Extract the (x, y) coordinate from the center of the cell holding the provided text.  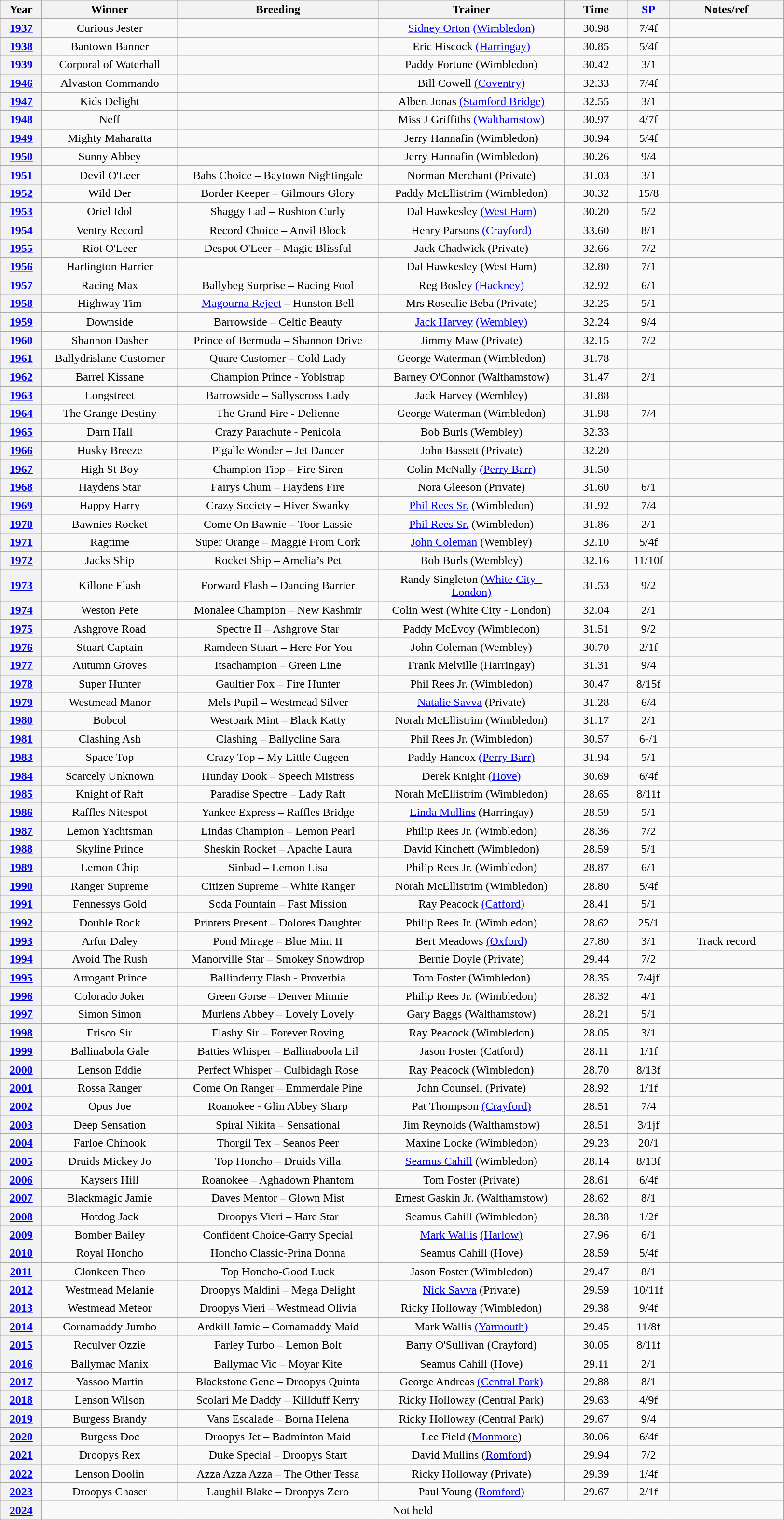
Pat Thompson (Crayford) (471, 1106)
Jason Foster (Wimbledon) (471, 1271)
Blackmagic Jamie (110, 1198)
Vans Escalade – Borna Helena (278, 1418)
1951 (21, 175)
Droopys Chaser (110, 1492)
Frank Melville (Harringay) (471, 665)
Stuart Captain (110, 647)
Maxine Locke (Wimbledon) (471, 1143)
1949 (21, 138)
Wild Der (110, 193)
1958 (21, 304)
Ventry Record (110, 230)
Droopys Maldini – Mega Delight (278, 1290)
Kids Delight (110, 101)
1967 (21, 469)
Lee Field (Monmore) (471, 1437)
Sheskin Rocket – Apache Laura (278, 849)
2024 (21, 1510)
1999 (21, 1051)
1956 (21, 267)
Champion Tipp – Fire Siren (278, 469)
Duke Special – Droopys Start (278, 1455)
1/4f (648, 1474)
Bantown Banner (110, 46)
Riot O'Leer (110, 249)
4/9f (648, 1400)
Barrowside – Celtic Beauty (278, 322)
Spiral Nikita – Sensational (278, 1125)
Citizen Supreme – White Ranger (278, 886)
2013 (21, 1308)
Confident Choice-Garry Special (278, 1235)
1972 (21, 561)
Perfect Whisper – Culbidagh Rose (278, 1069)
30.69 (596, 775)
1948 (21, 120)
31.28 (596, 702)
32.15 (596, 340)
30.06 (596, 1437)
29.47 (596, 1271)
30.97 (596, 120)
1962 (21, 377)
Autumn Groves (110, 665)
28.21 (596, 1014)
1959 (21, 322)
Trainer (471, 10)
Ballydrislane Customer (110, 359)
Double Rock (110, 923)
Scarcely Unknown (110, 775)
Hunday Dook – Speech Mistress (278, 775)
31.53 (596, 586)
Westpark Mint – Black Katty (278, 720)
31.03 (596, 175)
John Counsell (Private) (471, 1088)
Bobcol (110, 720)
Bert Meadows (Oxford) (471, 941)
1966 (21, 450)
Ray Peacock (Catford) (471, 904)
30.47 (596, 684)
Ballybeg Surprise – Racing Fool (278, 285)
The Grange Destiny (110, 414)
Ernest Gaskin Jr. (Walthamstow) (471, 1198)
1939 (21, 65)
Jim Reynolds (Walthamstow) (471, 1125)
1963 (21, 395)
Barrowside – Sallyscross Lady (278, 395)
Albert Jonas (Stamford Bridge) (471, 101)
Paradise Spectre – Lady Raft (278, 794)
31.86 (596, 524)
1/2f (648, 1216)
30.57 (596, 739)
Lenson Doolin (110, 1474)
Come On Bawnie – Toor Lassie (278, 524)
31.17 (596, 720)
Top Honcho-Good Luck (278, 1271)
Laughil Blake – Droopys Zero (278, 1492)
28.41 (596, 904)
Year (21, 10)
2001 (21, 1088)
2009 (21, 1235)
1952 (21, 193)
Track record (726, 941)
Eric Hiscock (Harringay) (471, 46)
Mark Wallis (Yarmouth) (471, 1327)
Raffles Nitespot (110, 812)
Bill Cowell (Coventry) (471, 83)
Cornamaddy Jumbo (110, 1327)
25/1 (648, 923)
Knight of Raft (110, 794)
Corporal of Waterhall (110, 65)
1977 (21, 665)
Skyline Prince (110, 849)
20/1 (648, 1143)
1950 (21, 156)
Monalee Champion – New Kashmir (278, 610)
Yankee Express – Raffles Bridge (278, 812)
2003 (21, 1125)
1991 (21, 904)
29.23 (596, 1143)
Alvaston Commando (110, 83)
Yassoo Martin (110, 1382)
SP (648, 10)
Colorado Joker (110, 996)
32.92 (596, 285)
Record Choice – Anvil Block (278, 230)
31.51 (596, 629)
Murlens Abbey – Lovely Lovely (278, 1014)
1970 (21, 524)
Lenson Eddie (110, 1069)
Jacks Ship (110, 561)
1964 (21, 414)
George Andreas (Central Park) (471, 1382)
Winner (110, 10)
31.31 (596, 665)
28.70 (596, 1069)
Rocket Ship – Amelia’s Pet (278, 561)
Daves Mentor – Glown Mist (278, 1198)
11/8f (648, 1327)
Crazy Top – My Little Cugeen (278, 757)
1995 (21, 978)
30.85 (596, 46)
Opus Joe (110, 1106)
Westmead Meteor (110, 1308)
Royal Honcho (110, 1253)
Roanokee – Aghadown Phantom (278, 1180)
6-/1 (648, 739)
Henry Parsons (Crayford) (471, 230)
Bawnies Rocket (110, 524)
9/4f (648, 1308)
Forward Flash – Dancing Barrier (278, 586)
Randy Singleton (White City - London) (471, 586)
Crazy Parachute - Penicola (278, 432)
1989 (21, 868)
1960 (21, 340)
30.42 (596, 65)
28.11 (596, 1051)
Sunny Abbey (110, 156)
Reg Bosley (Hackney) (471, 285)
28.65 (596, 794)
Lemon Yachtsman (110, 830)
2016 (21, 1363)
Printers Present – Dolores Daughter (278, 923)
1986 (21, 812)
Blackstone Gene – Droopys Quinta (278, 1382)
Farley Turbo – Lemon Bolt (278, 1345)
Highway Tim (110, 304)
Notes/ref (726, 10)
33.60 (596, 230)
Natalie Savva (Private) (471, 702)
1983 (21, 757)
Fairys Chum – Haydens Fire (278, 487)
Paul Young (Romford) (471, 1492)
2010 (21, 1253)
Ricky Holloway (Wimbledon) (471, 1308)
31.60 (596, 487)
Barney O'Connor (Walthamstow) (471, 377)
Paddy McEllistrim (Wimbledon) (471, 193)
1947 (21, 101)
29.63 (596, 1400)
Quare Customer – Cold Lady (278, 359)
Druids Mickey Jo (110, 1161)
2002 (21, 1106)
Jack Chadwick (Private) (471, 249)
1974 (21, 610)
Downside (110, 322)
Green Gorse – Denver Minnie (278, 996)
1987 (21, 830)
1969 (21, 505)
32.10 (596, 542)
Devil O'Leer (110, 175)
28.36 (596, 830)
31.98 (596, 414)
Champion Prince - Yoblstrap (278, 377)
2019 (21, 1418)
4/1 (648, 996)
Colin West (White City - London) (471, 610)
Droopys Vieri – Westmead Olivia (278, 1308)
30.94 (596, 138)
2014 (21, 1327)
Simon Simon (110, 1014)
Flashy Sir – Forever Roving (278, 1033)
Gary Baggs (Walthamstow) (471, 1014)
Border Keeper – Gilmours Glory (278, 193)
27.80 (596, 941)
2000 (21, 1069)
Clonkeen Theo (110, 1271)
1984 (21, 775)
Spectre II – Ashgrove Star (278, 629)
1980 (21, 720)
8/15f (648, 684)
Roanokee - Glin Abbey Sharp (278, 1106)
1954 (21, 230)
1997 (21, 1014)
1971 (21, 542)
Paddy McEvoy (Wimbledon) (471, 629)
Clashing Ash (110, 739)
Ashgrove Road (110, 629)
Haydens Star (110, 487)
Darn Hall (110, 432)
Droopys Rex (110, 1455)
30.70 (596, 647)
Westmead Melanie (110, 1290)
Lindas Champion – Lemon Pearl (278, 830)
Killone Flash (110, 586)
29.44 (596, 959)
Derek Knight (Hove) (471, 775)
Pigalle Wonder – Jet Dancer (278, 450)
David Kinchett (Wimbledon) (471, 849)
Colin McNally (Perry Barr) (471, 469)
28.87 (596, 868)
Time (596, 10)
Ballymac Manix (110, 1363)
28.35 (596, 978)
1957 (21, 285)
31.88 (596, 395)
1976 (21, 647)
29.59 (596, 1290)
30.05 (596, 1345)
32.66 (596, 249)
Despot O'Leer – Magic Blissful (278, 249)
28.38 (596, 1216)
Farloe Chinook (110, 1143)
Hotdog Jack (110, 1216)
2022 (21, 1474)
1981 (21, 739)
1998 (21, 1033)
Miss J Griffiths (Walthamstow) (471, 120)
1968 (21, 487)
Neff (110, 120)
Manorville Star – Smokey Snowdrop (278, 959)
Shannon Dasher (110, 340)
Not held (413, 1510)
1953 (21, 211)
Nick Savva (Private) (471, 1290)
30.20 (596, 211)
2006 (21, 1180)
2011 (21, 1271)
Harlington Harrier (110, 267)
Droopys Jet – Badminton Maid (278, 1437)
29.88 (596, 1382)
Ballinabola Gale (110, 1051)
29.45 (596, 1327)
Top Honcho – Druids Villa (278, 1161)
Ranger Supreme (110, 886)
2020 (21, 1437)
Curious Jester (110, 28)
Ardkill Jamie – Cornamaddy Maid (278, 1327)
2023 (21, 1492)
2012 (21, 1290)
Mark Wallis (Harlow) (471, 1235)
2017 (21, 1382)
Prince of Bermuda – Shannon Drive (278, 340)
Weston Pete (110, 610)
Burgess Brandy (110, 1418)
Rossa Ranger (110, 1088)
Come On Ranger – Emmerdale Pine (278, 1088)
7/1 (648, 267)
2008 (21, 1216)
29.38 (596, 1308)
1979 (21, 702)
Nora Gleeson (Private) (471, 487)
10/11f (648, 1290)
Droopys Vieri – Hare Star (278, 1216)
1988 (21, 849)
6/4 (648, 702)
2007 (21, 1198)
30.98 (596, 28)
28.05 (596, 1033)
30.32 (596, 193)
28.80 (596, 886)
Deep Sensation (110, 1125)
1973 (21, 586)
John Bassett (Private) (471, 450)
Super Hunter (110, 684)
29.11 (596, 1363)
Ramdeen Stuart – Here For You (278, 647)
Bernie Doyle (Private) (471, 959)
Avoid The Rush (110, 959)
32.55 (596, 101)
Itsachampion – Green Line (278, 665)
1955 (21, 249)
31.92 (596, 505)
Mrs Rosealie Beba (Private) (471, 304)
Crazy Society – Hiver Swanky (278, 505)
David Mullins (Romford) (471, 1455)
Husky Breeze (110, 450)
Mighty Maharatta (110, 138)
Thorgil Tex – Seanos Peer (278, 1143)
Sinbad – Lemon Lisa (278, 868)
3/1jf (648, 1125)
Sidney Orton (Wimbledon) (471, 28)
2018 (21, 1400)
4/7f (648, 120)
Kaysers Hill (110, 1180)
Reculver Ozzie (110, 1345)
30.26 (596, 156)
31.94 (596, 757)
Clashing – Ballycline Sara (278, 739)
Longstreet (110, 395)
2004 (21, 1143)
1990 (21, 886)
Barry O'Sullivan (Crayford) (471, 1345)
2021 (21, 1455)
1961 (21, 359)
1938 (21, 46)
32.24 (596, 322)
Azza Azza Azza – The Other Tessa (278, 1474)
The Grand Fire - Delienne (278, 414)
28.14 (596, 1161)
5/2 (648, 211)
Fennessys Gold (110, 904)
Bahs Choice – Baytown Nightingale (278, 175)
1946 (21, 83)
32.16 (596, 561)
31.78 (596, 359)
29.94 (596, 1455)
1993 (21, 941)
7/4jf (648, 978)
1978 (21, 684)
1994 (21, 959)
Linda Mullins (Harringay) (471, 812)
1992 (21, 923)
Batties Whisper – Ballinaboola Lil (278, 1051)
Tom Foster (Private) (471, 1180)
Ballinderry Flash - Proverbia (278, 978)
2005 (21, 1161)
1937 (21, 28)
Scolari Me Daddy – Killduff Kerry (278, 1400)
Norman Merchant (Private) (471, 175)
Racing Max (110, 285)
Magourna Reject – Hunston Bell (278, 304)
Gaultier Fox – Fire Hunter (278, 684)
Ricky Holloway (Private) (471, 1474)
28.32 (596, 996)
Soda Fountain – Fast Mission (278, 904)
27.96 (596, 1235)
32.80 (596, 267)
Honcho Classic-Prina Donna (278, 1253)
Oriel Idol (110, 211)
28.61 (596, 1180)
Space Top (110, 757)
32.25 (596, 304)
31.50 (596, 469)
Jason Foster (Catford) (471, 1051)
Breeding (278, 10)
32.04 (596, 610)
Jimmy Maw (Private) (471, 340)
Barrel Kissane (110, 377)
Westmead Manor (110, 702)
Arrogant Prince (110, 978)
Pond Mirage – Blue Mint II (278, 941)
Frisco Sir (110, 1033)
Ballymac Vic – Moyar Kite (278, 1363)
32.20 (596, 450)
Ragtime (110, 542)
Lenson Wilson (110, 1400)
31.47 (596, 377)
High St Boy (110, 469)
Shaggy Lad – Rushton Curly (278, 211)
1996 (21, 996)
Bomber Bailey (110, 1235)
Happy Harry (110, 505)
Paddy Fortune (Wimbledon) (471, 65)
Paddy Hancox (Perry Barr) (471, 757)
Lemon Chip (110, 868)
2015 (21, 1345)
Burgess Doc (110, 1437)
15/8 (648, 193)
1985 (21, 794)
Tom Foster (Wimbledon) (471, 978)
1975 (21, 629)
Super Orange – Maggie From Cork (278, 542)
29.39 (596, 1474)
Mels Pupil – Westmead Silver (278, 702)
Arfur Daley (110, 941)
28.92 (596, 1088)
11/10f (648, 561)
1965 (21, 432)
